Return [x, y] of the center of cell containing provided text 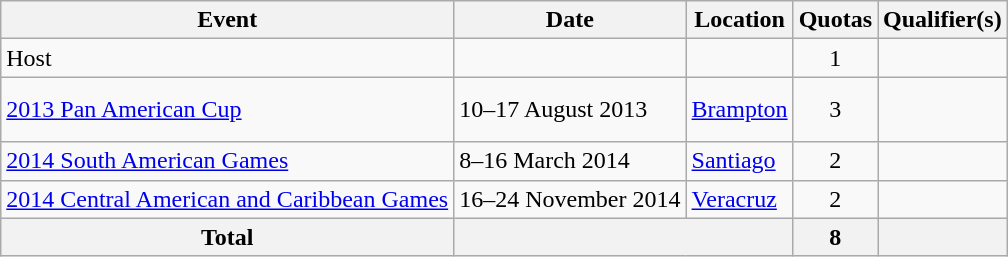
Veracruz [740, 199]
Brampton [740, 110]
Qualifier(s) [943, 20]
Host [228, 58]
16–24 November 2014 [570, 199]
Event [228, 20]
Total [228, 237]
3 [835, 110]
8–16 March 2014 [570, 161]
Location [740, 20]
10–17 August 2013 [570, 110]
8 [835, 237]
Date [570, 20]
2014 South American Games [228, 161]
Santiago [740, 161]
Quotas [835, 20]
2014 Central American and Caribbean Games [228, 199]
1 [835, 58]
2013 Pan American Cup [228, 110]
